Extract the [X, Y] coordinate from the center of the cell holding the provided text.  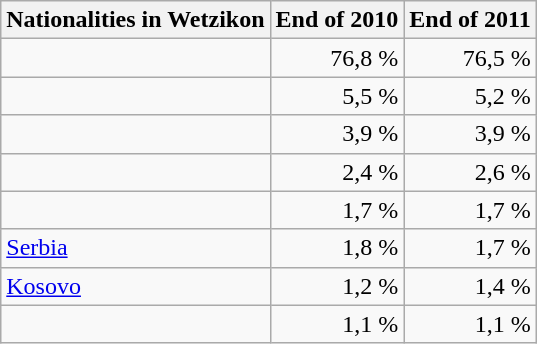
2,6 % [470, 172]
End of 2010 [337, 20]
End of 2011 [470, 20]
5,5 % [337, 96]
Kosovo [136, 286]
Serbia [136, 248]
1,4 % [470, 286]
1,8 % [337, 248]
76,8 % [337, 58]
76,5 % [470, 58]
Nationalities in Wetzikon [136, 20]
2,4 % [337, 172]
5,2 % [470, 96]
1,2 % [337, 286]
